From the cell containing the given text, extract its center point as (X, Y) coordinate. 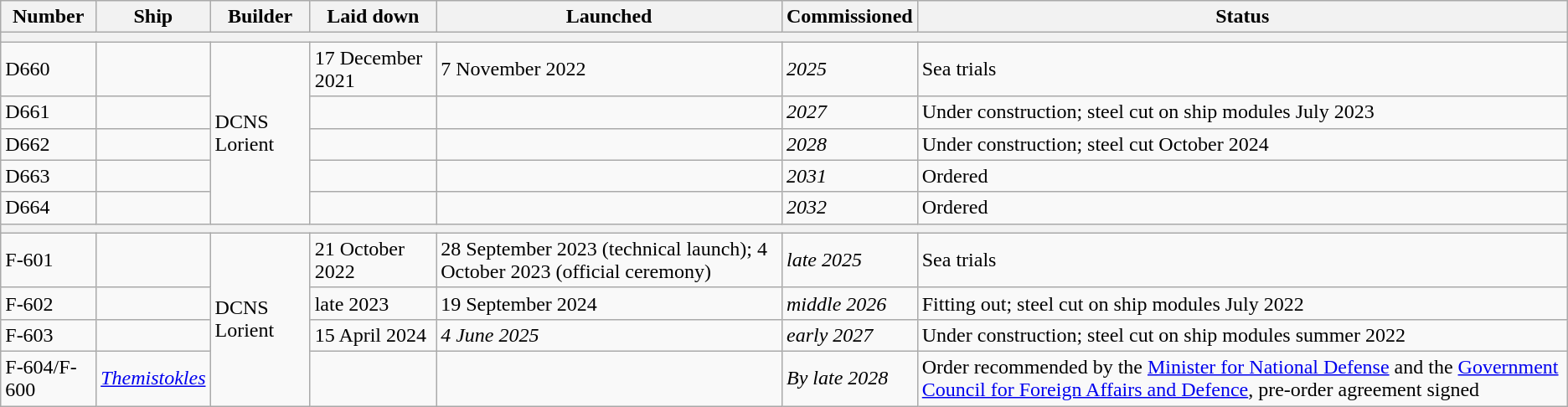
D662 (49, 144)
early 2027 (849, 335)
late 2025 (849, 260)
Under construction; steel cut on ship modules July 2023 (1242, 112)
15 April 2024 (373, 335)
F-603 (49, 335)
2031 (849, 176)
F-602 (49, 303)
D663 (49, 176)
7 November 2022 (610, 69)
D660 (49, 69)
Order recommended by the Minister for National Defense and the Government Council for Foreign Affairs and Defence, pre-order agreement signed (1242, 379)
17 December 2021 (373, 69)
Commissioned (849, 17)
Under construction; steel cut on ship modules summer 2022 (1242, 335)
2027 (849, 112)
2025 (849, 69)
Builder (260, 17)
late 2023 (373, 303)
Themistokles (153, 379)
Number (49, 17)
21 October 2022 (373, 260)
Laid down (373, 17)
Launched (610, 17)
4 June 2025 (610, 335)
Fitting out; steel cut on ship modules July 2022 (1242, 303)
Status (1242, 17)
middle 2026 (849, 303)
F-601 (49, 260)
D661 (49, 112)
By late 2028 (849, 379)
19 September 2024 (610, 303)
Ship (153, 17)
Under construction; steel cut October 2024 (1242, 144)
D664 (49, 208)
2032 (849, 208)
2028 (849, 144)
28 September 2023 (technical launch); 4 October 2023 (official ceremony) (610, 260)
F-604/F-600 (49, 379)
